Identify which cell holds the provided text, then report its [x, y] central coordinate. 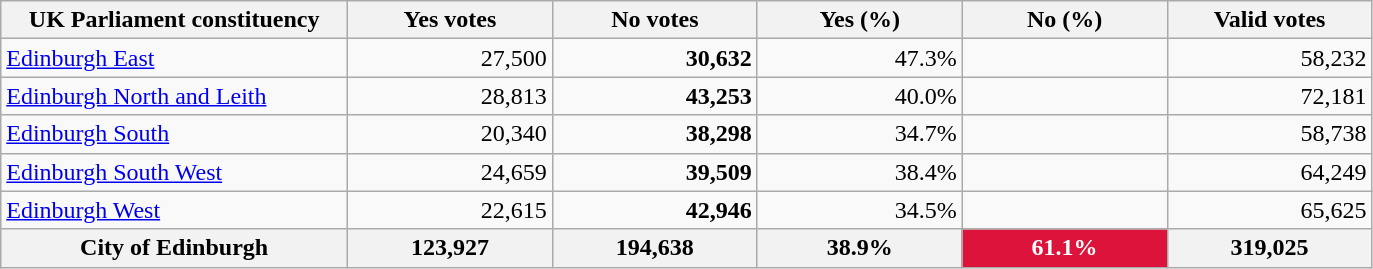
20,340 [450, 134]
24,659 [450, 172]
Edinburgh South West [174, 172]
City of Edinburgh [174, 248]
319,025 [1270, 248]
58,738 [1270, 134]
Edinburgh South [174, 134]
72,181 [1270, 96]
No votes [654, 20]
Edinburgh West [174, 210]
28,813 [450, 96]
Yes votes [450, 20]
38,298 [654, 134]
47.3% [860, 58]
64,249 [1270, 172]
Valid votes [1270, 20]
22,615 [450, 210]
27,500 [450, 58]
38.4% [860, 172]
Edinburgh North and Leith [174, 96]
Edinburgh East [174, 58]
58,232 [1270, 58]
Yes (%) [860, 20]
40.0% [860, 96]
65,625 [1270, 210]
43,253 [654, 96]
61.1% [1064, 248]
34.7% [860, 134]
38.9% [860, 248]
194,638 [654, 248]
No (%) [1064, 20]
34.5% [860, 210]
123,927 [450, 248]
UK Parliament constituency [174, 20]
30,632 [654, 58]
42,946 [654, 210]
39,509 [654, 172]
